Find where the given text appears and provide that cell's center as (x, y) coordinate. 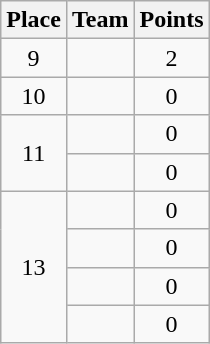
11 (34, 153)
9 (34, 58)
Points (172, 20)
10 (34, 96)
2 (172, 58)
Team (100, 20)
Place (34, 20)
13 (34, 267)
